Provide the [X, Y] coordinate of the cell's center where the given text is located.  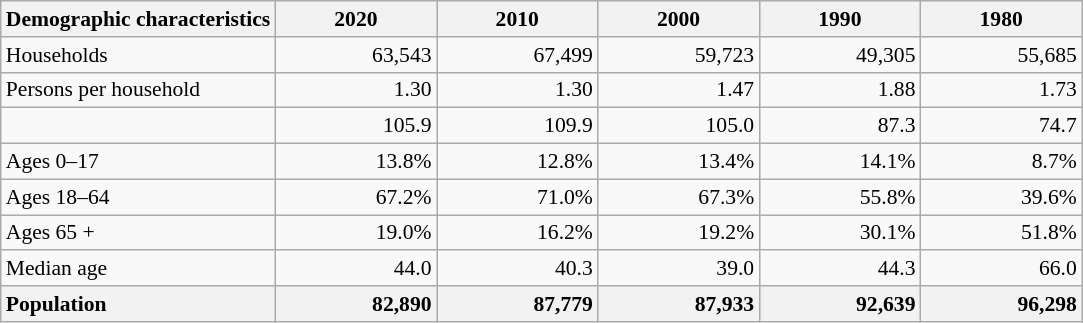
1.47 [678, 90]
55.8% [840, 197]
71.0% [518, 197]
105.0 [678, 126]
96,298 [1002, 304]
51.8% [1002, 233]
49,305 [840, 55]
87.3 [840, 126]
44.3 [840, 269]
39.6% [1002, 197]
2000 [678, 19]
1980 [1002, 19]
1.73 [1002, 90]
1990 [840, 19]
74.7 [1002, 126]
13.4% [678, 162]
67.2% [356, 197]
16.2% [518, 233]
40.3 [518, 269]
19.0% [356, 233]
105.9 [356, 126]
19.2% [678, 233]
Ages 65 + [138, 233]
67,499 [518, 55]
2010 [518, 19]
59,723 [678, 55]
92,639 [840, 304]
Demographic characteristics [138, 19]
55,685 [1002, 55]
Ages 0–17 [138, 162]
39.0 [678, 269]
Population [138, 304]
82,890 [356, 304]
44.0 [356, 269]
109.9 [518, 126]
Median age [138, 269]
67.3% [678, 197]
8.7% [1002, 162]
87,779 [518, 304]
63,543 [356, 55]
Households [138, 55]
Ages 18–64 [138, 197]
66.0 [1002, 269]
87,933 [678, 304]
12.8% [518, 162]
2020 [356, 19]
1.88 [840, 90]
14.1% [840, 162]
13.8% [356, 162]
30.1% [840, 233]
Persons per household [138, 90]
